Pinpoint the cell where the given text exists, returning its [X, Y] midpoint coordinate. 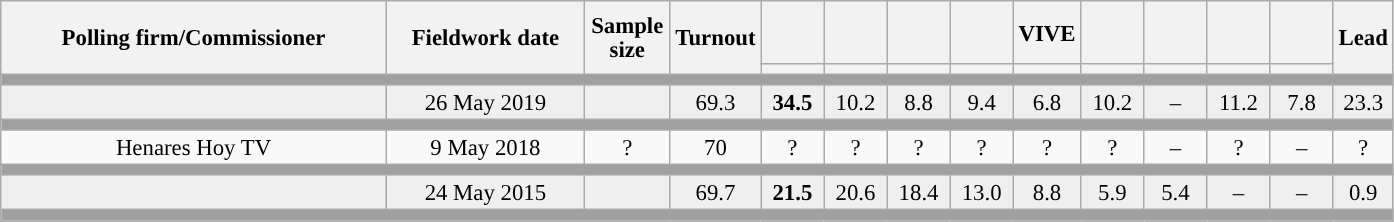
Polling firm/Commissioner [194, 38]
24 May 2015 [485, 194]
21.5 [792, 194]
69.3 [716, 102]
11.2 [1238, 102]
6.8 [1047, 102]
Lead [1363, 38]
Turnout [716, 38]
69.7 [716, 194]
70 [716, 148]
0.9 [1363, 194]
Henares Hoy TV [194, 148]
Fieldwork date [485, 38]
26 May 2019 [485, 102]
9.4 [982, 102]
13.0 [982, 194]
20.6 [856, 194]
18.4 [918, 194]
5.4 [1176, 194]
VIVE [1047, 32]
5.9 [1112, 194]
34.5 [792, 102]
23.3 [1363, 102]
7.8 [1302, 102]
Sample size [627, 38]
9 May 2018 [485, 148]
